Pinpoint the cell where the given text exists, returning its [X, Y] midpoint coordinate. 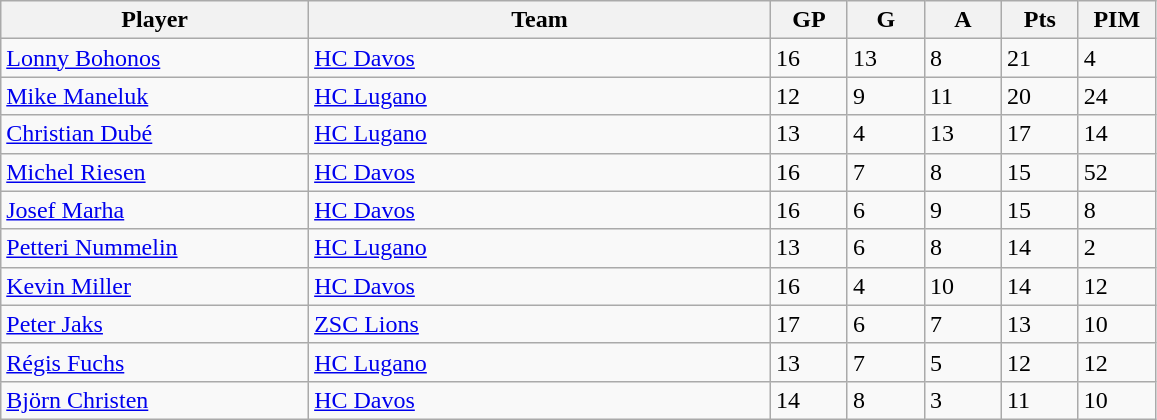
Christian Dubé [155, 134]
Peter Jaks [155, 324]
Pts [1040, 20]
20 [1040, 96]
Team [540, 20]
PIM [1116, 20]
24 [1116, 96]
52 [1116, 172]
Michel Riesen [155, 172]
Petteri Nummelin [155, 248]
3 [962, 400]
Björn Christen [155, 400]
Régis Fuchs [155, 362]
GP [808, 20]
A [962, 20]
G [886, 20]
2 [1116, 248]
ZSC Lions [540, 324]
Player [155, 20]
Mike Maneluk [155, 96]
Josef Marha [155, 210]
21 [1040, 58]
5 [962, 362]
Lonny Bohonos [155, 58]
Kevin Miller [155, 286]
